Pinpoint the cell where the given text exists, returning its [X, Y] midpoint coordinate. 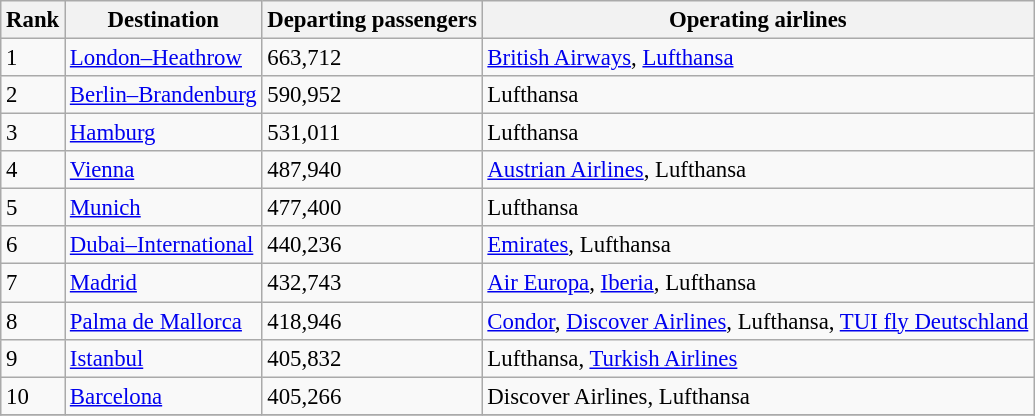
405,832 [372, 358]
Austrian Airlines, Lufthansa [758, 170]
Condor, Discover Airlines, Lufthansa, TUI fly Deutschland [758, 321]
Munich [164, 208]
British Airways, Lufthansa [758, 58]
487,940 [372, 170]
10 [33, 396]
Emirates, Lufthansa [758, 245]
2 [33, 95]
Dubai–International [164, 245]
Madrid [164, 283]
Vienna [164, 170]
Istanbul [164, 358]
Destination [164, 20]
531,011 [372, 133]
3 [33, 133]
418,946 [372, 321]
590,952 [372, 95]
5 [33, 208]
440,236 [372, 245]
Hamburg [164, 133]
405,266 [372, 396]
Barcelona [164, 396]
Rank [33, 20]
Lufthansa, Turkish Airlines [758, 358]
6 [33, 245]
4 [33, 170]
London–Heathrow [164, 58]
Berlin–Brandenburg [164, 95]
663,712 [372, 58]
8 [33, 321]
Discover Airlines, Lufthansa [758, 396]
9 [33, 358]
1 [33, 58]
Air Europa, Iberia, Lufthansa [758, 283]
432,743 [372, 283]
Operating airlines [758, 20]
Palma de Mallorca [164, 321]
477,400 [372, 208]
7 [33, 283]
Departing passengers [372, 20]
